Return the (x, y) coordinate for the center point of the cell that contains the specified text.  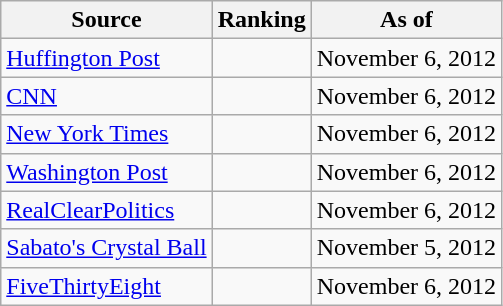
FiveThirtyEight (106, 286)
Source (106, 20)
New York Times (106, 134)
Sabato's Crystal Ball (106, 248)
As of (406, 20)
CNN (106, 96)
Huffington Post (106, 58)
RealClearPolitics (106, 210)
November 5, 2012 (406, 248)
Ranking (262, 20)
Washington Post (106, 172)
